Find where the given text appears and provide that cell's center as [x, y] coordinate. 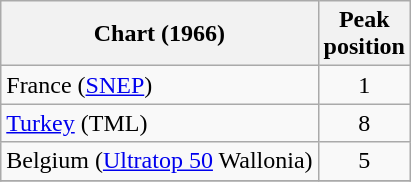
Peakposition [364, 34]
1 [364, 85]
Turkey (TML) [160, 123]
5 [364, 161]
France (SNEP) [160, 85]
Belgium (Ultratop 50 Wallonia) [160, 161]
Chart (1966) [160, 34]
8 [364, 123]
